Output the [X, Y] coordinate of the center of the cell containing the given text.  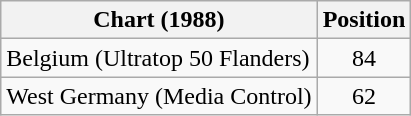
Chart (1988) [159, 20]
Position [364, 20]
West Germany (Media Control) [159, 96]
84 [364, 58]
62 [364, 96]
Belgium (Ultratop 50 Flanders) [159, 58]
